Extract the (x, y) coordinate from the center of the cell holding the provided text.  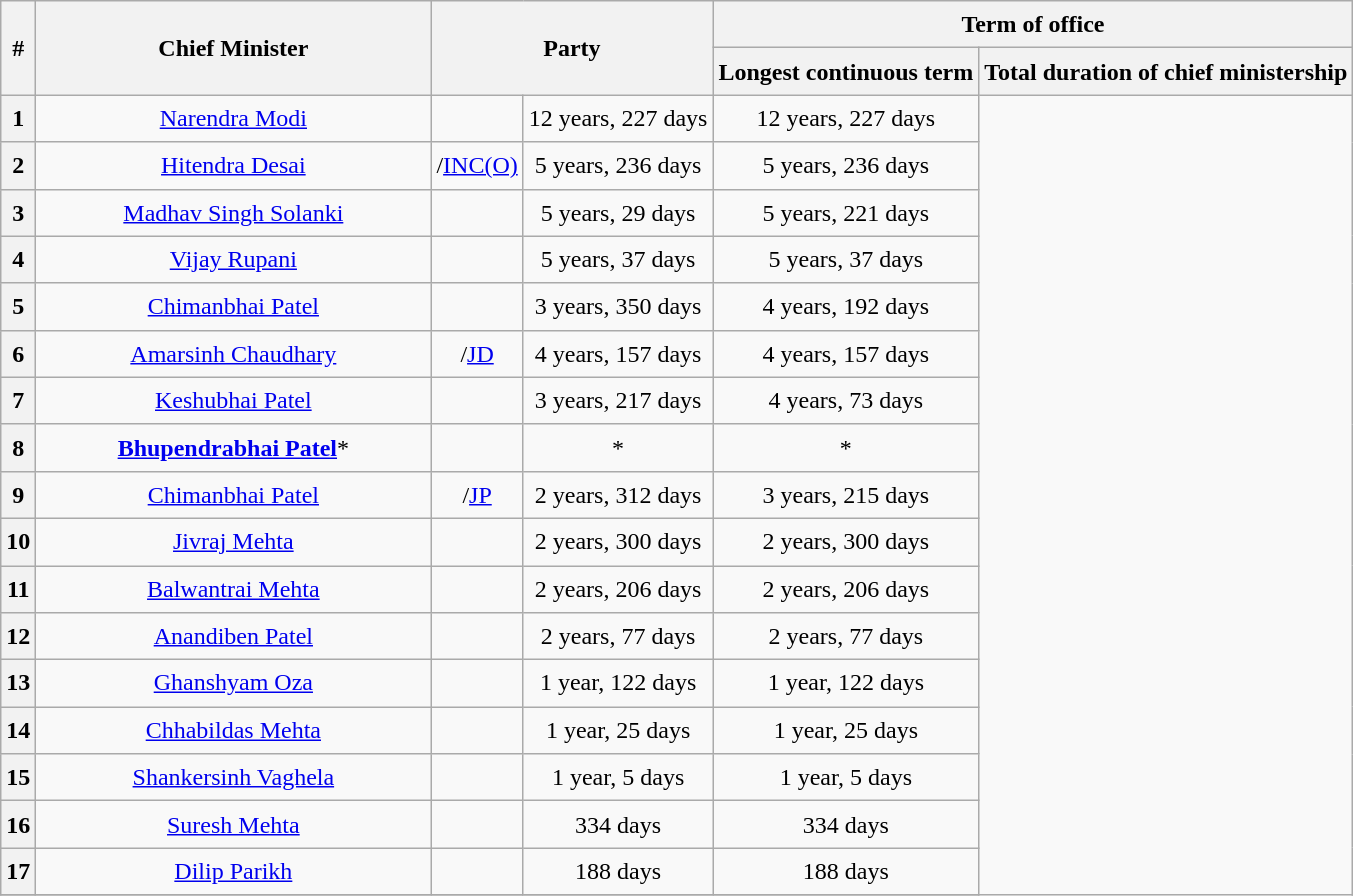
/JP (477, 494)
Madhav Singh Solanki (234, 212)
5 years, 29 days (618, 212)
6 (18, 354)
Party (572, 48)
Longest continuous term (846, 72)
Anandiben Patel (234, 636)
Vijay Rupani (234, 260)
Total duration of chief ministership (1166, 72)
Chief Minister (234, 48)
Keshubhai Patel (234, 400)
2 (18, 166)
Shankersinh Vaghela (234, 778)
Bhupendrabhai Patel* (234, 448)
11 (18, 590)
Chhabildas Mehta (234, 730)
Balwantrai Mehta (234, 590)
13 (18, 684)
7 (18, 400)
Hitendra Desai (234, 166)
17 (18, 872)
Narendra Modi (234, 118)
12 (18, 636)
14 (18, 730)
Suresh Mehta (234, 824)
4 (18, 260)
15 (18, 778)
/JD (477, 354)
Ghanshyam Oza (234, 684)
5 (18, 306)
16 (18, 824)
Term of office (1033, 24)
10 (18, 542)
3 (18, 212)
3 years, 350 days (618, 306)
/INC(O) (477, 166)
8 (18, 448)
4 years, 192 days (846, 306)
Jivraj Mehta (234, 542)
4 years, 73 days (846, 400)
9 (18, 494)
Amarsinh Chaudhary (234, 354)
1 (18, 118)
3 years, 217 days (618, 400)
5 years, 221 days (846, 212)
2 years, 312 days (618, 494)
Dilip Parikh (234, 872)
# (18, 48)
3 years, 215 days (846, 494)
